Return the (X, Y) coordinate for the center point of the cell that contains the specified text.  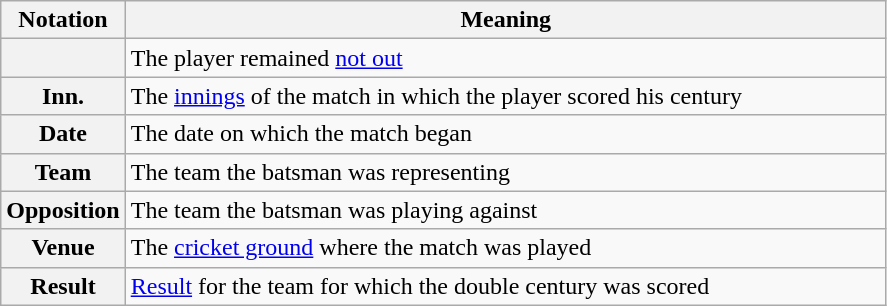
Team (63, 172)
Date (63, 134)
The team the batsman was playing against (506, 210)
Inn. (63, 96)
Result (63, 286)
Meaning (506, 20)
The team the batsman was representing (506, 172)
The innings of the match in which the player scored his century (506, 96)
Notation (63, 20)
Result for the team for which the double century was scored (506, 286)
The player remained not out (506, 58)
Opposition (63, 210)
The cricket ground where the match was played (506, 248)
The date on which the match began (506, 134)
Venue (63, 248)
